Scan for the cell matching the given text and deliver its (X, Y) coordinate at center. 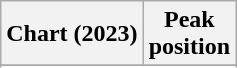
Peakposition (189, 34)
Chart (2023) (72, 34)
